Extract the [x, y] coordinate from the center of the cell holding the provided text.  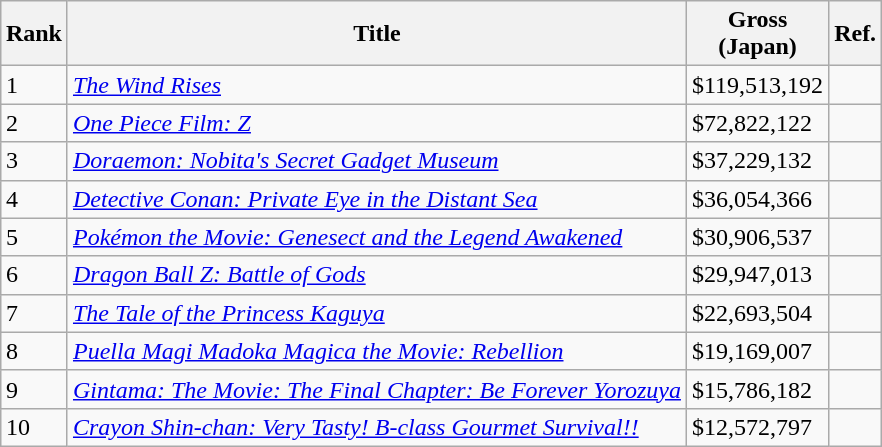
$72,822,122 [757, 123]
$22,693,504 [757, 313]
$12,572,797 [757, 427]
3 [34, 161]
$15,786,182 [757, 389]
$36,054,366 [757, 199]
Puella Magi Madoka Magica the Movie: Rebellion [376, 351]
$29,947,013 [757, 275]
$119,513,192 [757, 85]
5 [34, 237]
6 [34, 275]
The Tale of the Princess Kaguya [376, 313]
Pokémon the Movie: Genesect and the Legend Awakened [376, 237]
$30,906,537 [757, 237]
4 [34, 199]
9 [34, 389]
Crayon Shin-chan: Very Tasty! B-class Gourmet Survival!! [376, 427]
Gross (Japan) [757, 34]
Title [376, 34]
Ref. [856, 34]
7 [34, 313]
10 [34, 427]
Doraemon: Nobita's Secret Gadget Museum [376, 161]
$19,169,007 [757, 351]
The Wind Rises [376, 85]
2 [34, 123]
8 [34, 351]
$37,229,132 [757, 161]
Gintama: The Movie: The Final Chapter: Be Forever Yorozuya [376, 389]
Rank [34, 34]
Detective Conan: Private Eye in the Distant Sea [376, 199]
1 [34, 85]
Dragon Ball Z: Battle of Gods [376, 275]
One Piece Film: Z [376, 123]
